Capture the cell that displays the provided text and extract its [X, Y] central coordinate. 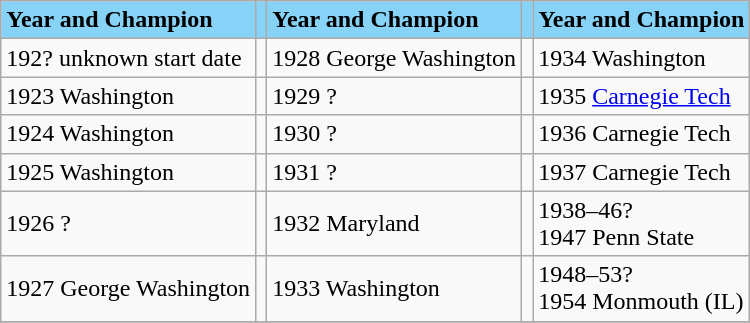
1929 ? [394, 96]
192? unknown start date [128, 58]
1930 ? [394, 134]
1937 Carnegie Tech [642, 172]
1932 Maryland [394, 224]
1935 Carnegie Tech [642, 96]
1934 Washington [642, 58]
1936 Carnegie Tech [642, 134]
1933 Washington [394, 288]
1925 Washington [128, 172]
1938–46?1947 Penn State [642, 224]
1926 ? [128, 224]
1928 George Washington [394, 58]
1924 Washington [128, 134]
1931 ? [394, 172]
1948–53?1954 Monmouth (IL) [642, 288]
1927 George Washington [128, 288]
1923 Washington [128, 96]
